Detect which cell encompasses the target text, then output its (x, y) center coordinate. 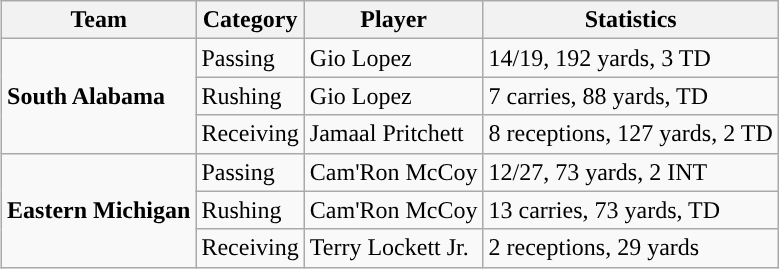
Terry Lockett Jr. (394, 248)
12/27, 73 yards, 2 INT (630, 172)
14/19, 192 yards, 3 TD (630, 58)
Category (250, 20)
Statistics (630, 20)
South Alabama (99, 96)
2 receptions, 29 yards (630, 248)
8 receptions, 127 yards, 2 TD (630, 134)
13 carries, 73 yards, TD (630, 210)
Team (99, 20)
Player (394, 20)
7 carries, 88 yards, TD (630, 96)
Jamaal Pritchett (394, 134)
Eastern Michigan (99, 210)
